Return the (x, y) coordinate for the center point of the cell that contains the specified text.  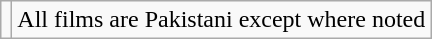
All films are Pakistani except where noted (222, 20)
